For the text-containing cell, return its midpoint in (X, Y) coordinate format. 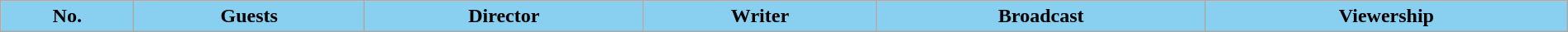
Viewership (1387, 16)
Broadcast (1041, 16)
No. (68, 16)
Guests (250, 16)
Director (504, 16)
Writer (760, 16)
